Capture the cell that displays the provided text and extract its (X, Y) central coordinate. 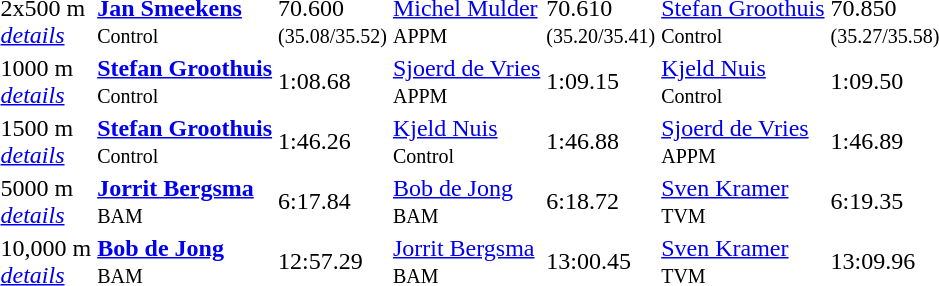
6:17.84 (333, 202)
Jorrit BergsmaBAM (185, 202)
Sven KramerTVM (743, 202)
Bob de JongBAM (466, 202)
1:46.26 (333, 142)
1:46.88 (601, 142)
1:09.15 (601, 82)
1:08.68 (333, 82)
6:18.72 (601, 202)
